Provide the (x, y) coordinate of the cell's center where the given text is located.  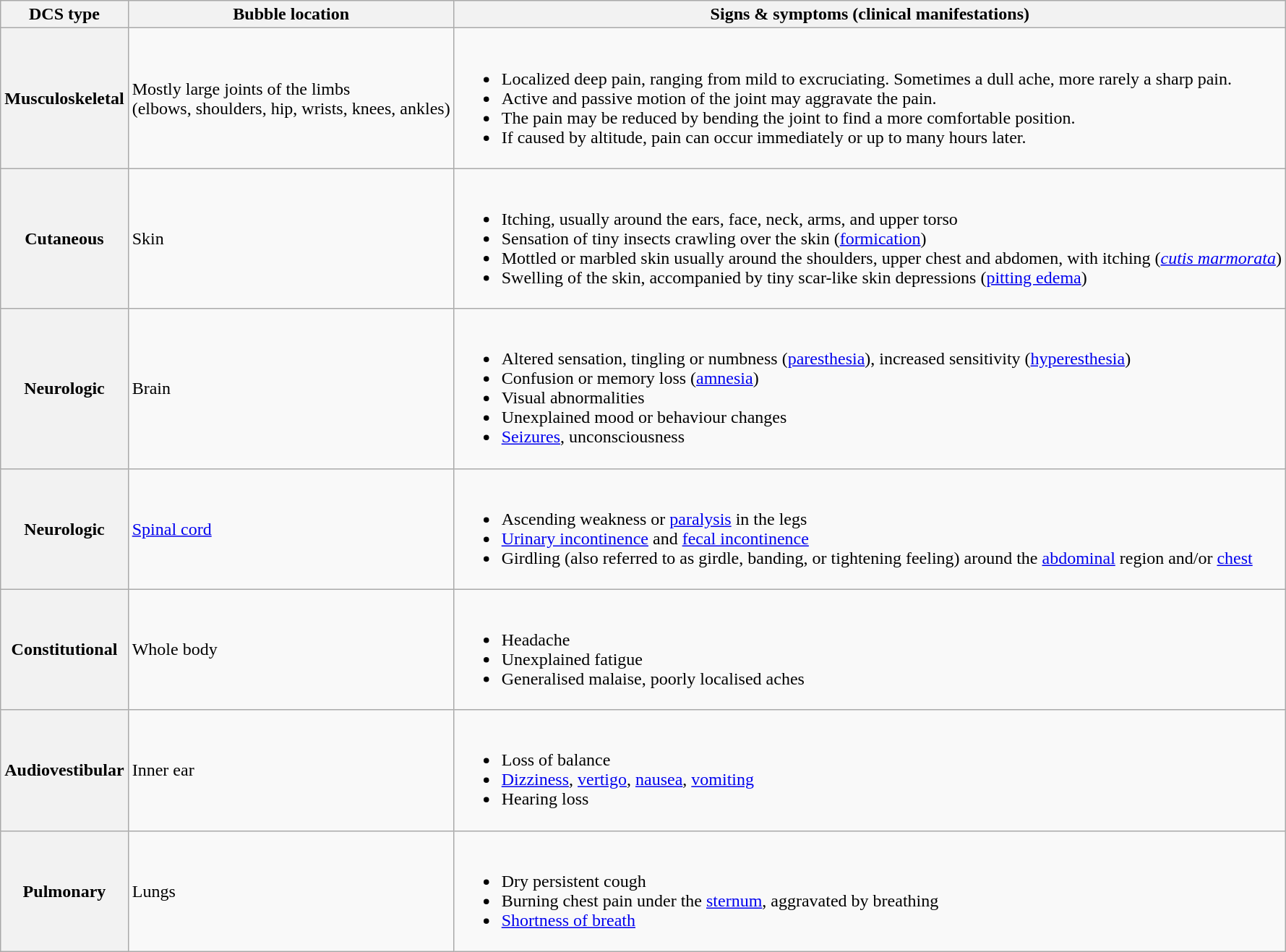
Whole body (291, 649)
Pulmonary (64, 891)
Lungs (291, 891)
Constitutional (64, 649)
Brain (291, 389)
Skin (291, 239)
Inner ear (291, 771)
Signs & symptoms (clinical manifestations) (870, 14)
HeadacheUnexplained fatigueGeneralised malaise, poorly localised aches (870, 649)
Cutaneous (64, 239)
DCS type (64, 14)
Audiovestibular (64, 771)
Musculoskeletal (64, 98)
Bubble location (291, 14)
Mostly large joints of the limbs(elbows, shoulders, hip, wrists, knees, ankles) (291, 98)
Dry persistent coughBurning chest pain under the sternum, aggravated by breathingShortness of breath (870, 891)
Spinal cord (291, 529)
Loss of balanceDizziness, vertigo, nausea, vomitingHearing loss (870, 771)
